Find where the given text appears and provide that cell's center as [X, Y] coordinate. 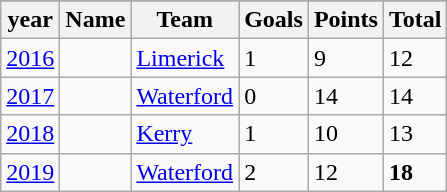
0 [274, 96]
Limerick [185, 58]
2016 [30, 58]
Goals [274, 20]
2018 [30, 134]
2 [274, 172]
10 [346, 134]
2017 [30, 96]
13 [415, 134]
Name [96, 20]
9 [346, 58]
18 [415, 172]
Kerry [185, 134]
Total [415, 20]
Team [185, 20]
2019 [30, 172]
Points [346, 20]
year [30, 20]
